Extract the [X, Y] coordinate from the center of the cell holding the provided text.  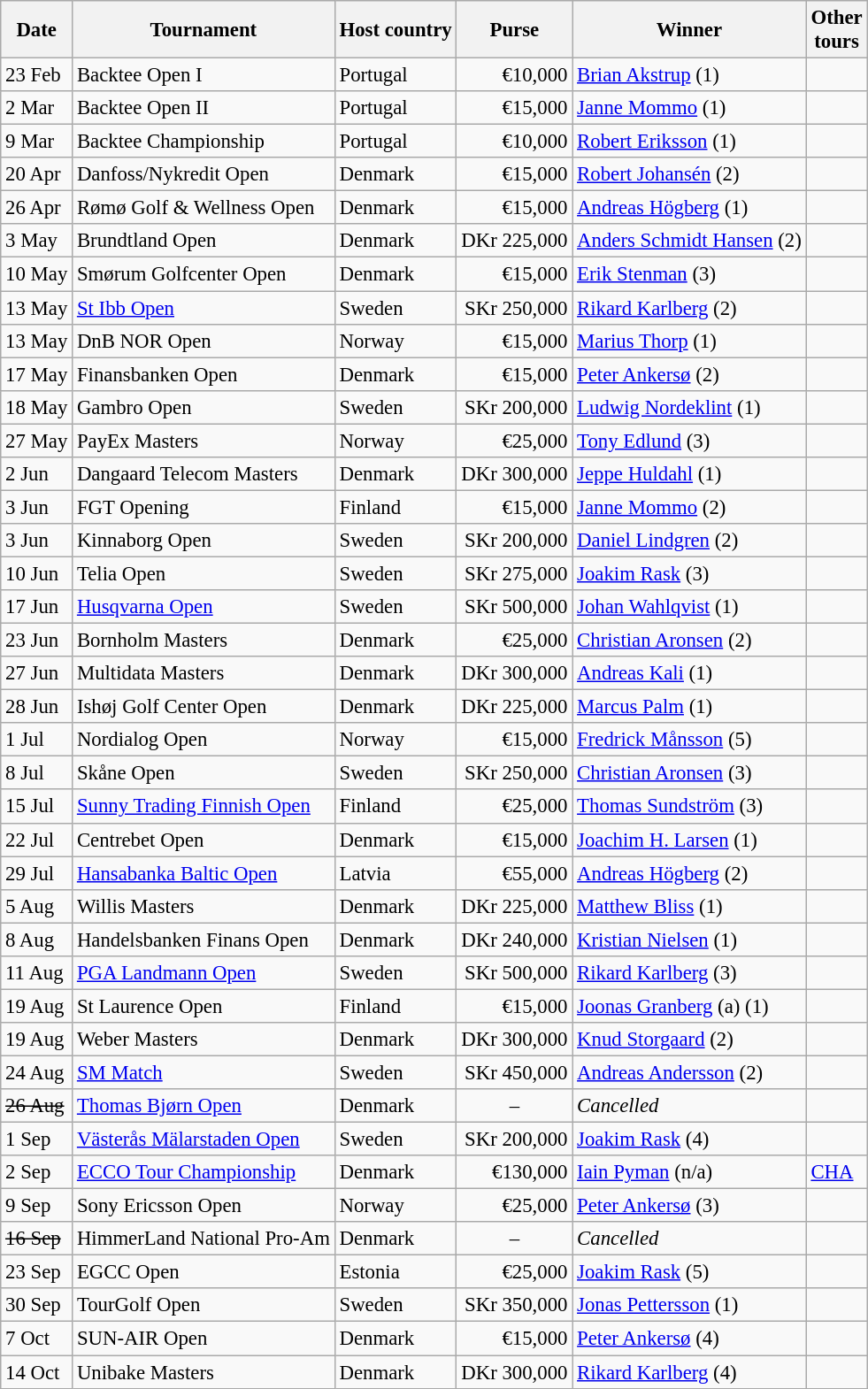
28 Jun [37, 707]
Peter Ankersø (3) [689, 1206]
Kinnaborg Open [204, 541]
17 Jun [37, 607]
5 Aug [37, 906]
FGT Opening [204, 507]
Janne Mommo (1) [689, 108]
Host country [396, 30]
8 Aug [37, 940]
Peter Ankersø (4) [689, 1339]
14 Oct [37, 1372]
Backtee Open I [204, 75]
Telia Open [204, 573]
16 Sep [37, 1239]
1 Sep [37, 1140]
Dangaard Telecom Masters [204, 474]
Gambro Open [204, 407]
Rømø Golf & Wellness Open [204, 208]
Sony Ericsson Open [204, 1206]
SKr 275,000 [515, 573]
Andreas Högberg (1) [689, 208]
Date [37, 30]
9 Sep [37, 1206]
Ludwig Nordeklint (1) [689, 407]
SKr 450,000 [515, 1072]
Marius Thorp (1) [689, 341]
Janne Mommo (2) [689, 507]
30 Sep [37, 1305]
Christian Aronsen (2) [689, 641]
9 Mar [37, 142]
ECCO Tour Championship [204, 1172]
Brundtland Open [204, 242]
Centrebet Open [204, 840]
Skåne Open [204, 773]
Andreas Högberg (2) [689, 873]
PayEx Masters [204, 441]
15 Jul [37, 807]
Andreas Andersson (2) [689, 1072]
Knud Storgaard (2) [689, 1040]
Finansbanken Open [204, 374]
Rikard Karlberg (4) [689, 1372]
Matthew Bliss (1) [689, 906]
Bornholm Masters [204, 641]
1 Jul [37, 740]
Robert Eriksson (1) [689, 142]
11 Aug [37, 973]
Backtee Championship [204, 142]
Smørum Golfcenter Open [204, 274]
Latvia [396, 873]
17 May [37, 374]
2 Jun [37, 474]
23 Sep [37, 1272]
20 Apr [37, 174]
SM Match [204, 1072]
Anders Schmidt Hansen (2) [689, 242]
26 Aug [37, 1106]
Joachim H. Larsen (1) [689, 840]
Joonas Granberg (a) (1) [689, 1006]
18 May [37, 407]
24 Aug [37, 1072]
23 Jun [37, 641]
Rikard Karlberg (2) [689, 308]
Hansabanka Baltic Open [204, 873]
Johan Wahlqvist (1) [689, 607]
10 Jun [37, 573]
Estonia [396, 1272]
Sunny Trading Finnish Open [204, 807]
Danfoss/Nykredit Open [204, 174]
8 Jul [37, 773]
Joakim Rask (5) [689, 1272]
Kristian Nielsen (1) [689, 940]
22 Jul [37, 840]
Jonas Pettersson (1) [689, 1305]
Backtee Open II [204, 108]
SKr 350,000 [515, 1305]
29 Jul [37, 873]
Ishøj Golf Center Open [204, 707]
Othertours [837, 30]
Christian Aronsen (3) [689, 773]
Andreas Kali (1) [689, 673]
Joakim Rask (4) [689, 1140]
HimmerLand National Pro-Am [204, 1239]
10 May [37, 274]
Purse [515, 30]
SUN-AIR Open [204, 1339]
23 Feb [37, 75]
PGA Landmann Open [204, 973]
Erik Stenman (3) [689, 274]
Jeppe Huldahl (1) [689, 474]
Winner [689, 30]
27 Jun [37, 673]
CHA [837, 1172]
Weber Masters [204, 1040]
Västerås Mälarstaden Open [204, 1140]
Handelsbanken Finans Open [204, 940]
EGCC Open [204, 1272]
€55,000 [515, 873]
Thomas Sundström (3) [689, 807]
TourGolf Open [204, 1305]
Robert Johansén (2) [689, 174]
Willis Masters [204, 906]
27 May [37, 441]
Unibake Masters [204, 1372]
Tournament [204, 30]
3 May [37, 242]
€130,000 [515, 1172]
7 Oct [37, 1339]
26 Apr [37, 208]
St Laurence Open [204, 1006]
Husqvarna Open [204, 607]
Peter Ankersø (2) [689, 374]
Tony Edlund (3) [689, 441]
DnB NOR Open [204, 341]
2 Sep [37, 1172]
Marcus Palm (1) [689, 707]
Rikard Karlberg (3) [689, 973]
St Ibb Open [204, 308]
Fredrick Månsson (5) [689, 740]
Thomas Bjørn Open [204, 1106]
Daniel Lindgren (2) [689, 541]
2 Mar [37, 108]
Brian Akstrup (1) [689, 75]
Iain Pyman (n/a) [689, 1172]
Joakim Rask (3) [689, 573]
DKr 240,000 [515, 940]
Nordialog Open [204, 740]
Multidata Masters [204, 673]
